Return [x, y] of the center of cell containing provided text 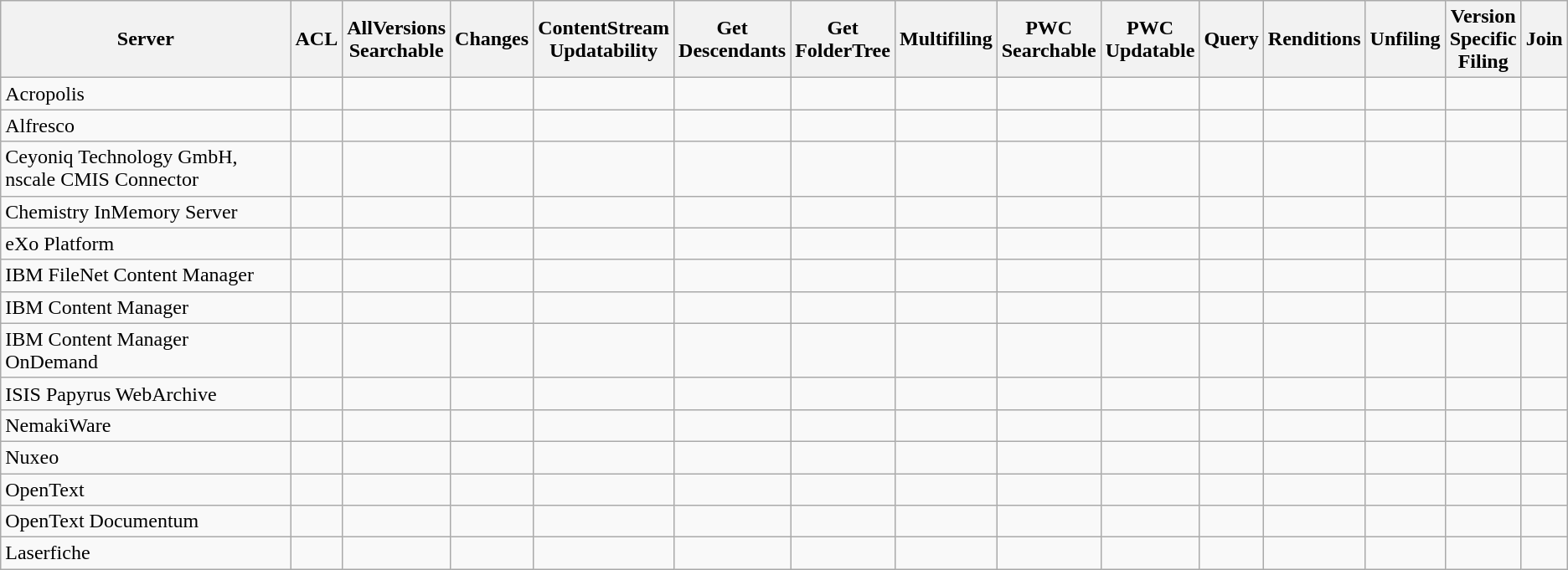
Join [1545, 39]
Laserfiche [146, 553]
IBM FileNet Content Manager [146, 275]
Ceyoniq Technology GmbH, nscale CMIS Connector [146, 169]
Alfresco [146, 126]
Changes [493, 39]
ContentStreamUpdatability [604, 39]
Renditions [1314, 39]
Nuxeo [146, 457]
AllVersionsSearchable [397, 39]
Multifiling [946, 39]
Server [146, 39]
Acropolis [146, 94]
IBM Content Manager OnDemand [146, 350]
NemakiWare [146, 425]
ISIS Papyrus WebArchive [146, 393]
IBM Content Manager [146, 307]
PWCSearchable [1049, 39]
PWCUpdatable [1150, 39]
VersionSpecificFiling [1483, 39]
ACL [317, 39]
Query [1231, 39]
GetFolderTree [843, 39]
GetDescendants [732, 39]
eXo Platform [146, 244]
Chemistry InMemory Server [146, 212]
OpenText [146, 490]
OpenText Documentum [146, 521]
Unfiling [1406, 39]
